Return the [x, y] coordinate for the center point of the cell that contains the specified text.  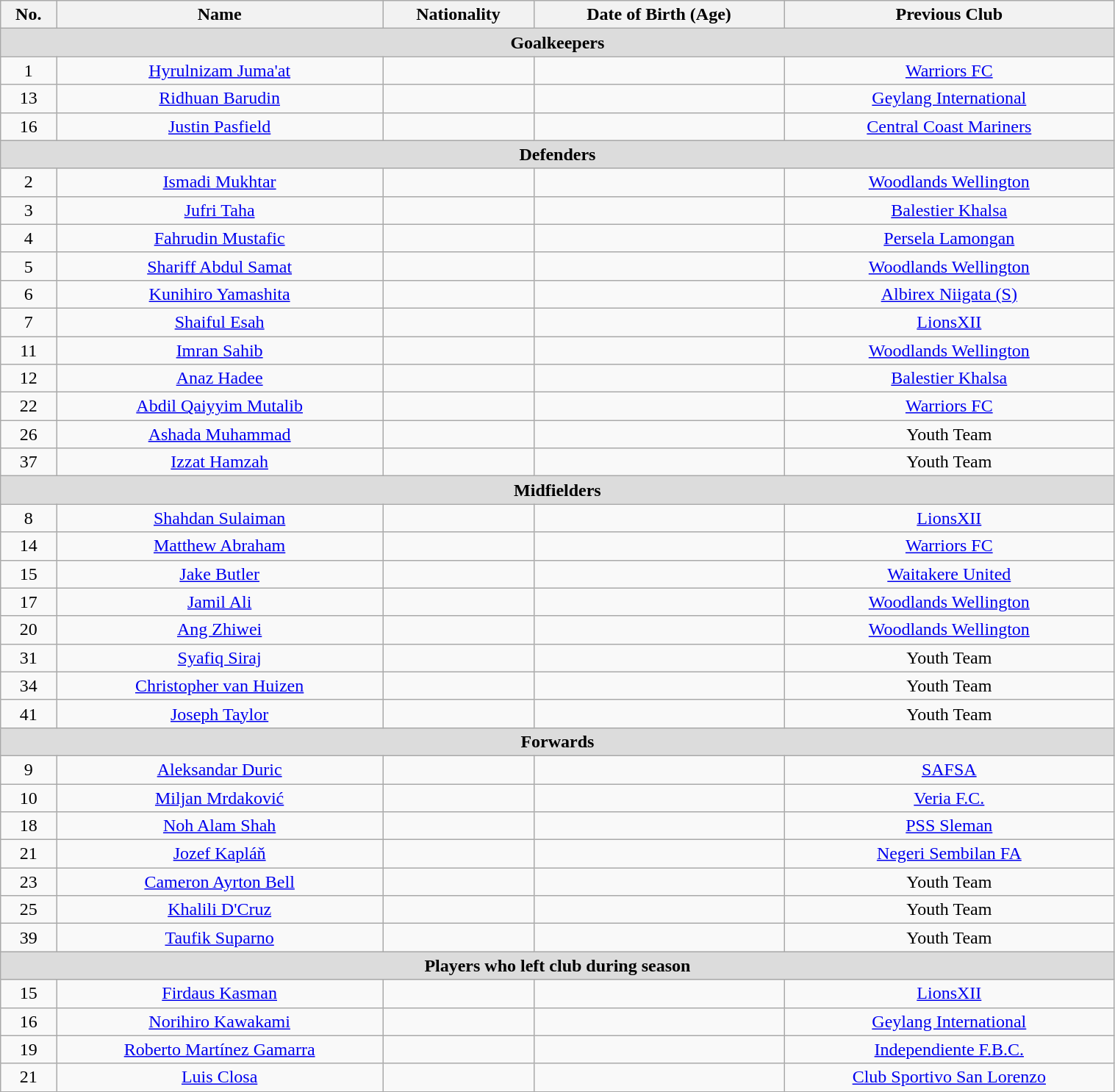
12 [29, 378]
Previous Club [950, 15]
6 [29, 294]
Players who left club during season [557, 966]
Albirex Niigata (S) [950, 294]
Goalkeepers [557, 43]
Jufri Taha [220, 210]
4 [29, 238]
SAFSA [950, 769]
Christopher van Huizen [220, 686]
Name [220, 15]
Negeri Sembilan FA [950, 854]
Hyrulnizam Juma'at [220, 71]
Shahdan Sulaiman [220, 518]
37 [29, 462]
14 [29, 546]
PSS Sleman [950, 826]
Forwards [557, 741]
Midfielders [557, 490]
Taufik Suparno [220, 938]
Jamil Ali [220, 602]
7 [29, 322]
5 [29, 266]
19 [29, 1049]
34 [29, 686]
Ang Zhiwei [220, 630]
Aleksandar Duric [220, 769]
Khalili D'Cruz [220, 910]
Miljan Mrdaković [220, 797]
Persela Lamongan [950, 238]
Jake Butler [220, 574]
Date of Birth (Age) [659, 15]
Jozef Kapláň [220, 854]
Abdil Qaiyyim Mutalib [220, 406]
Cameron Ayrton Bell [220, 882]
Izzat Hamzah [220, 462]
Central Coast Mariners [950, 126]
26 [29, 434]
Defenders [557, 154]
Shaiful Esah [220, 322]
Norihiro Kawakami [220, 1021]
Kunihiro Yamashita [220, 294]
3 [29, 210]
Luis Closa [220, 1077]
13 [29, 98]
Veria F.C. [950, 797]
Club Sportivo San Lorenzo [950, 1077]
31 [29, 658]
Matthew Abraham [220, 546]
8 [29, 518]
25 [29, 910]
17 [29, 602]
Ridhuan Barudin [220, 98]
Ismadi Mukhtar [220, 182]
Imran Sahib [220, 351]
18 [29, 826]
Nationality [459, 15]
Independiente F.B.C. [950, 1049]
Shariff Abdul Samat [220, 266]
41 [29, 714]
Ashada Muhammad [220, 434]
Justin Pasfield [220, 126]
9 [29, 769]
Firdaus Kasman [220, 994]
Waitakere United [950, 574]
1 [29, 71]
Roberto Martínez Gamarra [220, 1049]
22 [29, 406]
2 [29, 182]
11 [29, 351]
Joseph Taylor [220, 714]
39 [29, 938]
Noh Alam Shah [220, 826]
20 [29, 630]
23 [29, 882]
Syafiq Siraj [220, 658]
Anaz Hadee [220, 378]
10 [29, 797]
No. [29, 15]
Fahrudin Mustafic [220, 238]
